Detect which cell encompasses the target text, then output its (X, Y) center coordinate. 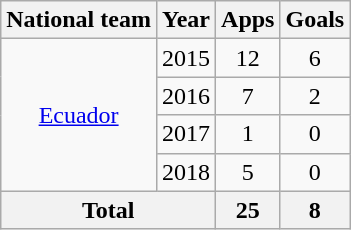
6 (315, 58)
2018 (186, 172)
12 (248, 58)
2016 (186, 96)
2017 (186, 134)
1 (248, 134)
Ecuador (79, 115)
Goals (315, 20)
2015 (186, 58)
Total (108, 210)
8 (315, 210)
Year (186, 20)
7 (248, 96)
2 (315, 96)
Apps (248, 20)
25 (248, 210)
National team (79, 20)
5 (248, 172)
